Identify which cell holds the provided text, then report its [x, y] central coordinate. 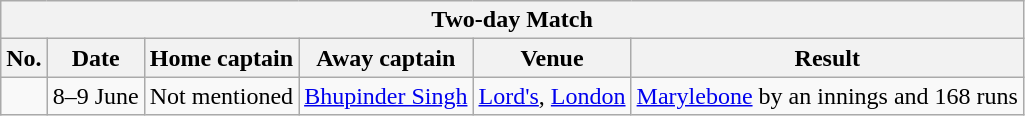
Marylebone by an innings and 168 runs [827, 96]
Two-day Match [512, 20]
Lord's, London [552, 96]
Result [827, 58]
Home captain [221, 58]
Away captain [386, 58]
Bhupinder Singh [386, 96]
Not mentioned [221, 96]
No. [24, 58]
Date [96, 58]
Venue [552, 58]
8–9 June [96, 96]
